Identify which cell holds the provided text, then report its (x, y) central coordinate. 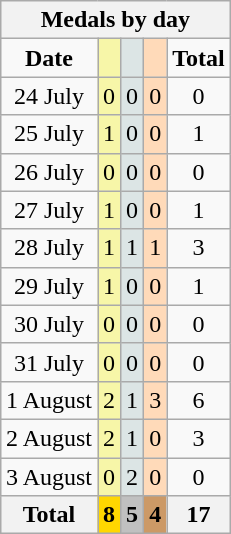
5 (132, 515)
29 July (48, 286)
25 July (48, 134)
2 August (48, 438)
8 (110, 515)
4 (156, 515)
27 July (48, 210)
1 August (48, 400)
28 July (48, 248)
17 (199, 515)
6 (199, 400)
26 July (48, 172)
Medals by day (115, 20)
31 July (48, 362)
30 July (48, 324)
3 August (48, 477)
24 July (48, 96)
Date (48, 58)
